Output the (x, y) coordinate of the center of the cell containing the given text.  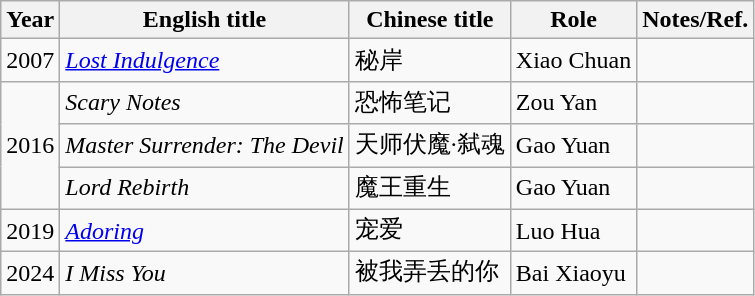
被我弄丢的你 (430, 274)
Lord Rebirth (204, 188)
English title (204, 20)
Lost Indulgence (204, 60)
恐怖笔记 (430, 102)
Zou Yan (573, 102)
Scary Notes (204, 102)
Xiao Chuan (573, 60)
宠爱 (430, 230)
2007 (30, 60)
Chinese title (430, 20)
Notes/Ref. (696, 20)
Luo Hua (573, 230)
I Miss You (204, 274)
魔王重生 (430, 188)
秘岸 (430, 60)
Role (573, 20)
2019 (30, 230)
天师伏魔·弑魂 (430, 146)
Adoring (204, 230)
2016 (30, 145)
Master Surrender: The Devil (204, 146)
Bai Xiaoyu (573, 274)
2024 (30, 274)
Year (30, 20)
